Extract the [x, y] coordinate from the center of the cell holding the provided text.  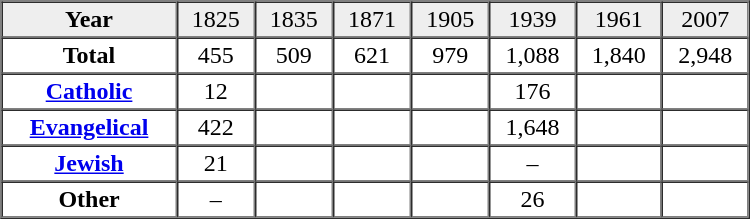
Jewish [90, 164]
2,948 [705, 56]
176 [532, 92]
21 [216, 164]
1961 [619, 20]
1,648 [532, 128]
Total [90, 56]
Catholic [90, 92]
621 [372, 56]
1835 [294, 20]
455 [216, 56]
Year [90, 20]
979 [450, 56]
1,840 [619, 56]
Evangelical [90, 128]
1939 [532, 20]
2007 [705, 20]
26 [532, 200]
1,088 [532, 56]
1871 [372, 20]
509 [294, 56]
1825 [216, 20]
Other [90, 200]
422 [216, 128]
1905 [450, 20]
12 [216, 92]
